Pinpoint the cell where the given text exists, returning its [x, y] midpoint coordinate. 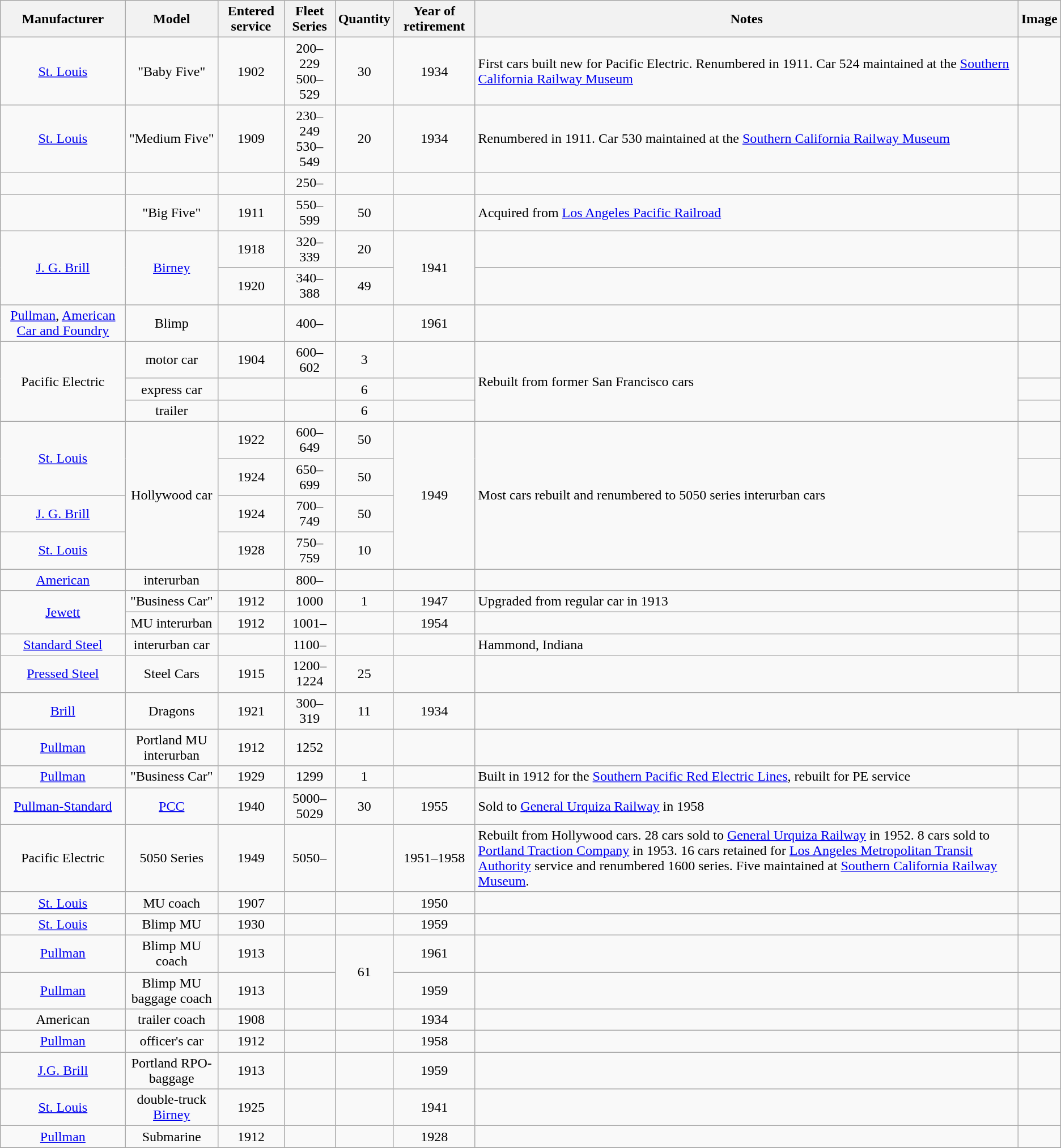
Portland RPO-baggage [172, 1070]
320–339 [309, 249]
Portland MU interurban [172, 747]
Sold to General Urquiza Railway in 1958 [746, 806]
Manufacturer [63, 19]
officer's car [172, 1041]
1930 [251, 924]
1922 [251, 440]
1911 [251, 212]
Birney [172, 268]
1001– [309, 623]
400– [309, 323]
1955 [434, 806]
1920 [251, 286]
750–759 [309, 551]
1918 [251, 249]
1909 [251, 138]
1947 [434, 601]
Upgraded from regular car in 1913 [746, 601]
1252 [309, 747]
Rebuilt from former San Francisco cars [746, 381]
Acquired from Los Angeles Pacific Railroad [746, 212]
interurban car [172, 645]
Pullman, American Car and Foundry [63, 323]
trailer coach [172, 1020]
First cars built new for Pacific Electric. Renumbered in 1911. Car 524 maintained at the Southern California Railway Museum [746, 71]
5050 Series [172, 858]
1915 [251, 673]
Dragons [172, 711]
650–699 [309, 476]
Hollywood car [172, 495]
1200–1224 [309, 673]
Most cars rebuilt and renumbered to 5050 series interurban cars [746, 495]
10 [364, 551]
1904 [251, 359]
Submarine [172, 1137]
MU interurban [172, 623]
Blimp MU coach [172, 954]
Pressed Steel [63, 673]
300–319 [309, 711]
motor car [172, 359]
340–388 [309, 286]
1908 [251, 1020]
5000–5029 [309, 806]
Notes [746, 19]
Renumbered in 1911. Car 530 maintained at the Southern California Railway Museum [746, 138]
Pullman-Standard [63, 806]
250– [309, 183]
1958 [434, 1041]
PCC [172, 806]
550–599 [309, 212]
"Baby Five" [172, 71]
"Medium Five" [172, 138]
700–749 [309, 514]
3 [364, 359]
1000 [309, 601]
25 [364, 673]
Fleet Series [309, 19]
Blimp [172, 323]
Blimp MU [172, 924]
Steel Cars [172, 673]
49 [364, 286]
"Big Five" [172, 212]
interurban [172, 580]
5050– [309, 858]
trailer [172, 410]
800– [309, 580]
600–649 [309, 440]
1940 [251, 806]
Built in 1912 for the Southern Pacific Red Electric Lines, rebuilt for PE service [746, 777]
express car [172, 389]
MU coach [172, 903]
Blimp MU baggage coach [172, 990]
1929 [251, 777]
Year of retirement [434, 19]
1902 [251, 71]
double-truck Birney [172, 1108]
230–249530–549 [309, 138]
Jewett [63, 612]
61 [364, 972]
1950 [434, 903]
Hammond, Indiana [746, 645]
600–602 [309, 359]
11 [364, 711]
Standard Steel [63, 645]
1921 [251, 711]
200–229500–529 [309, 71]
1100– [309, 645]
1299 [309, 777]
J.G. Brill [63, 1070]
Brill [63, 711]
1907 [251, 903]
1925 [251, 1108]
Quantity [364, 19]
Model [172, 19]
Image [1039, 19]
1954 [434, 623]
1951–1958 [434, 858]
Entered service [251, 19]
